From the cell containing the given text, extract its center point as (X, Y) coordinate. 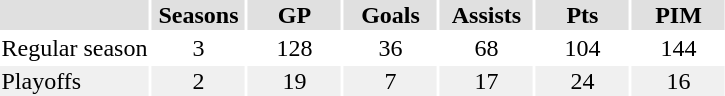
68 (486, 48)
2 (198, 81)
Playoffs (74, 81)
Seasons (198, 15)
3 (198, 48)
PIM (678, 15)
Assists (486, 15)
104 (582, 48)
128 (294, 48)
7 (390, 81)
Goals (390, 15)
19 (294, 81)
Regular season (74, 48)
GP (294, 15)
17 (486, 81)
Pts (582, 15)
36 (390, 48)
144 (678, 48)
16 (678, 81)
24 (582, 81)
